Detect which cell encompasses the target text, then output its [x, y] center coordinate. 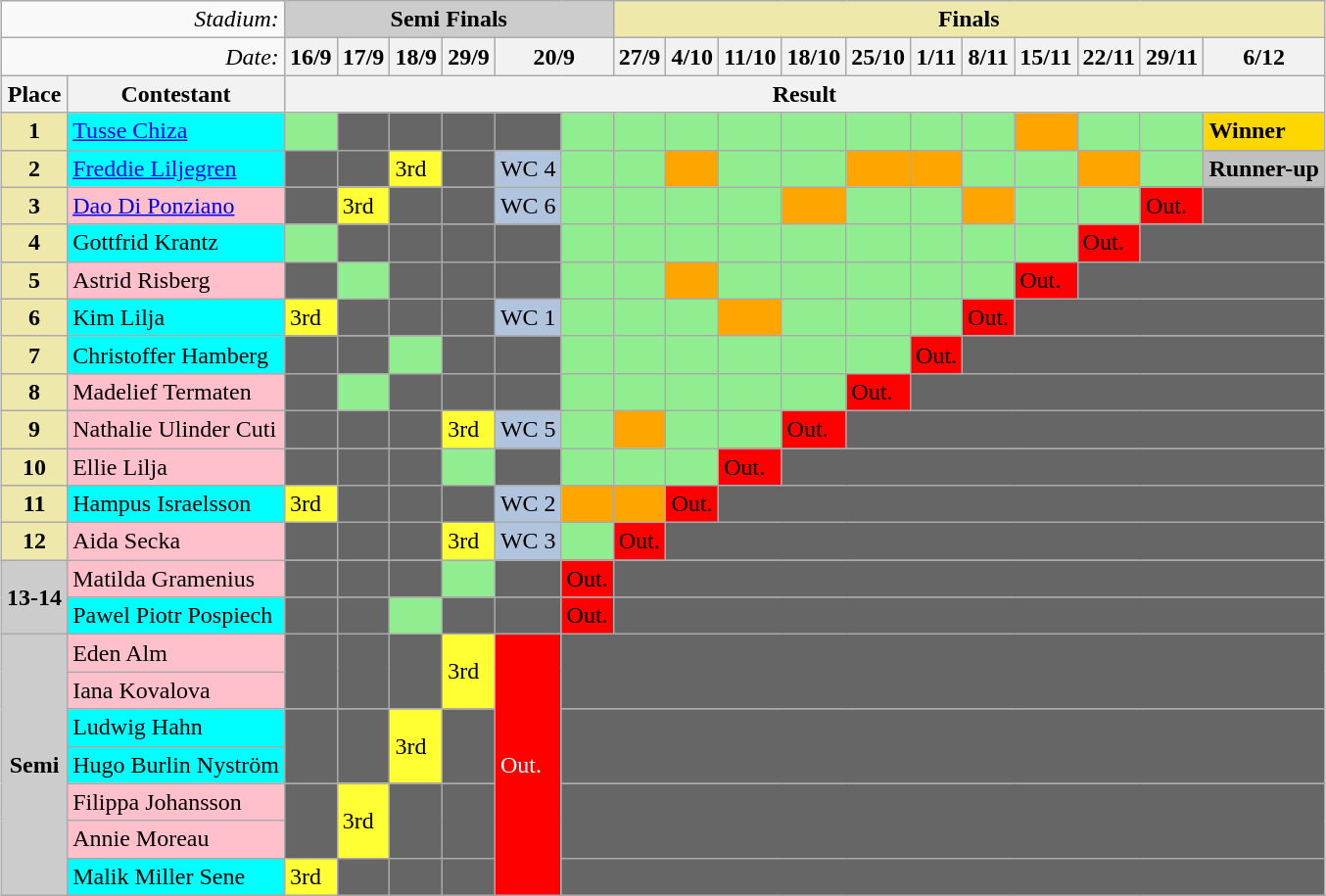
Nathalie Ulinder Cuti [176, 429]
3 [35, 206]
Iana Kovalova [176, 690]
10 [35, 467]
6/12 [1264, 57]
13-14 [35, 597]
9 [35, 429]
Eden Alm [176, 653]
12 [35, 542]
2 [35, 168]
Ludwig Hahn [176, 728]
Aida Secka [176, 542]
4/10 [692, 57]
WC 3 [528, 542]
22/11 [1109, 57]
4 [35, 243]
WC 4 [528, 168]
Place [35, 94]
Semi [35, 765]
Dao Di Ponziano [176, 206]
Filippa Johansson [176, 802]
20/9 [554, 57]
5 [35, 280]
Gottfrid Krantz [176, 243]
29/9 [469, 57]
Stadium: [143, 20]
27/9 [639, 57]
WC 2 [528, 504]
Contestant [176, 94]
Christoffer Hamberg [176, 354]
11 [35, 504]
Date: [143, 57]
Finals [969, 20]
WC 6 [528, 206]
Pawel Piotr Pospiech [176, 616]
Malik Miller Sene [176, 876]
Hampus Israelsson [176, 504]
8 [35, 392]
8/11 [989, 57]
29/11 [1171, 57]
Ellie Lilja [176, 467]
18/9 [416, 57]
WC 1 [528, 317]
Freddie Liljegren [176, 168]
18/10 [814, 57]
25/10 [878, 57]
Annie Moreau [176, 839]
Runner-up [1264, 168]
16/9 [310, 57]
6 [35, 317]
Winner [1264, 131]
Matilda Gramenius [176, 579]
1 [35, 131]
11/10 [750, 57]
Result [804, 94]
Madelief Termaten [176, 392]
15/11 [1046, 57]
Astrid Risberg [176, 280]
Hugo Burlin Nyström [176, 765]
1/11 [936, 57]
Semi Finals [449, 20]
WC 5 [528, 429]
17/9 [363, 57]
Tusse Chiza [176, 131]
Kim Lilja [176, 317]
7 [35, 354]
